Locate the cell with the specified text and output its [X, Y] center coordinate. 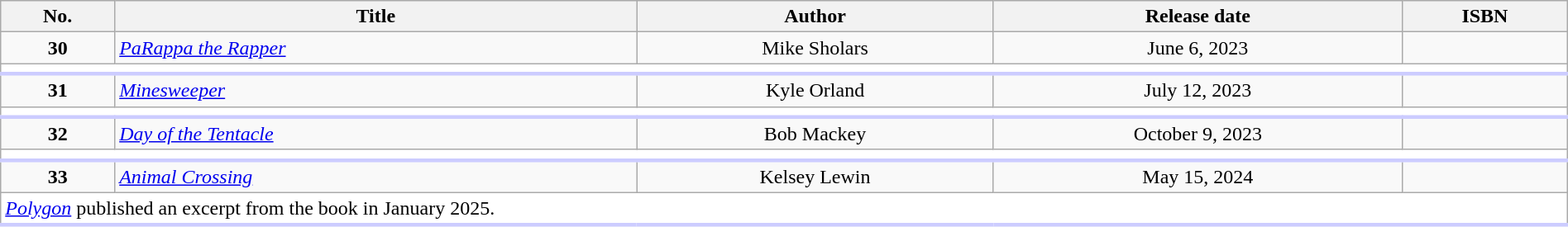
Mike Sholars [815, 48]
May 15, 2024 [1198, 177]
31 [58, 90]
Animal Crossing [375, 177]
30 [58, 48]
Bob Mackey [815, 134]
Title [375, 17]
July 12, 2023 [1198, 90]
October 9, 2023 [1198, 134]
Polygon published an excerpt from the book in January 2025. [784, 209]
Minesweeper [375, 90]
33 [58, 177]
Kelsey Lewin [815, 177]
Day of the Tentacle [375, 134]
32 [58, 134]
No. [58, 17]
Release date [1198, 17]
June 6, 2023 [1198, 48]
ISBN [1485, 17]
Kyle Orland [815, 90]
Author [815, 17]
PaRappa the Rapper [375, 48]
